Capture the cell that displays the provided text and extract its [X, Y] central coordinate. 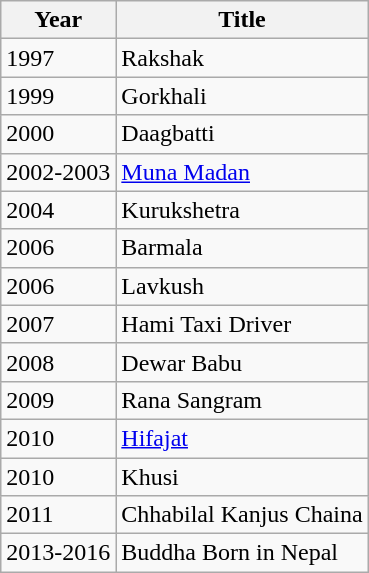
2009 [58, 400]
2000 [58, 134]
Rana Sangram [242, 400]
Hifajat [242, 438]
Chhabilal Kanjus Chaina [242, 515]
Buddha Born in Nepal [242, 553]
Kurukshetra [242, 210]
1997 [58, 58]
Rakshak [242, 58]
Dewar Babu [242, 362]
Year [58, 20]
2004 [58, 210]
2002-2003 [58, 172]
2013-2016 [58, 553]
Hami Taxi Driver [242, 324]
Muna Madan [242, 172]
Lavkush [242, 286]
Daagbatti [242, 134]
2011 [58, 515]
Title [242, 20]
Gorkhali [242, 96]
2007 [58, 324]
2008 [58, 362]
1999 [58, 96]
Khusi [242, 477]
Barmala [242, 248]
